Provide the (X, Y) coordinate of the cell's center where the given text is located.  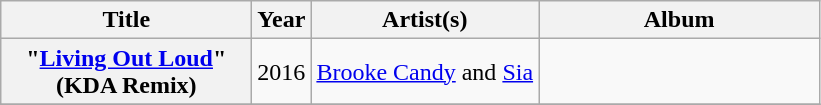
Year (282, 20)
Album (680, 20)
"Living Out Loud"(KDA Remix) (126, 72)
2016 (282, 72)
Artist(s) (425, 20)
Brooke Candy and Sia (425, 72)
Title (126, 20)
